For the text-containing cell, return its midpoint in [X, Y] coordinate format. 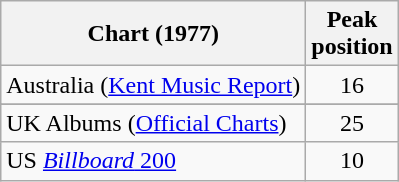
16 [352, 85]
Australia (Kent Music Report) [154, 85]
US Billboard 200 [154, 161]
UK Albums (Official Charts) [154, 123]
Peakposition [352, 34]
10 [352, 161]
Chart (1977) [154, 34]
25 [352, 123]
